Locate the cell with the specified text and output its (X, Y) center coordinate. 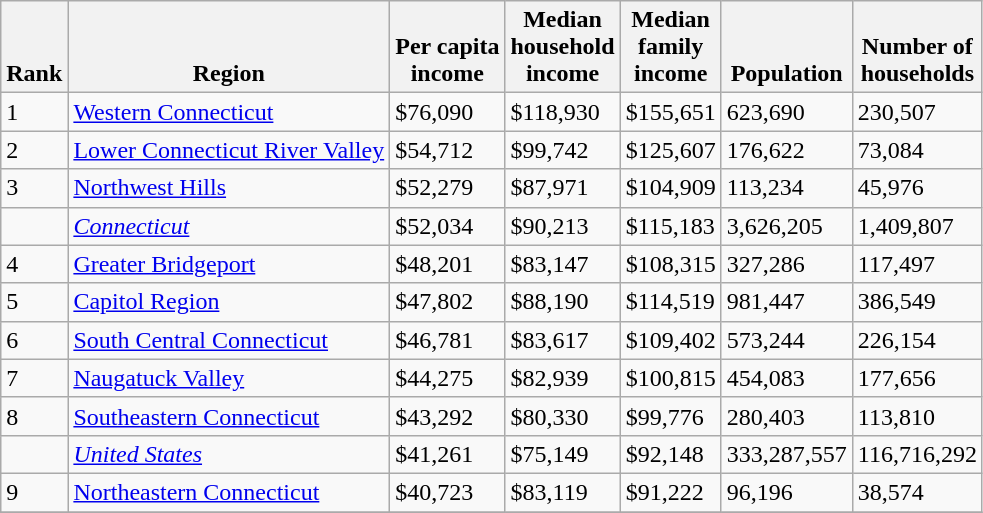
Medianhouseholdincome (562, 47)
Capitol Region (229, 302)
$46,781 (448, 340)
$52,034 (448, 226)
Northeastern Connecticut (229, 492)
117,497 (917, 264)
3,626,205 (786, 226)
$83,617 (562, 340)
327,286 (786, 264)
$82,939 (562, 378)
9 (34, 492)
177,656 (917, 378)
$40,723 (448, 492)
$43,292 (448, 416)
981,447 (786, 302)
United States (229, 454)
Western Connecticut (229, 112)
$90,213 (562, 226)
Lower Connecticut River Valley (229, 150)
$83,119 (562, 492)
5 (34, 302)
3 (34, 188)
116,716,292 (917, 454)
$52,279 (448, 188)
Southeastern Connecticut (229, 416)
$48,201 (448, 264)
280,403 (786, 416)
Rank (34, 47)
$104,909 (670, 188)
South Central Connecticut (229, 340)
$99,742 (562, 150)
$83,147 (562, 264)
$76,090 (448, 112)
333,287,557 (786, 454)
$75,149 (562, 454)
176,622 (786, 150)
Greater Bridgeport (229, 264)
$115,183 (670, 226)
96,196 (786, 492)
230,507 (917, 112)
1,409,807 (917, 226)
113,234 (786, 188)
$118,930 (562, 112)
$99,776 (670, 416)
7 (34, 378)
2 (34, 150)
6 (34, 340)
8 (34, 416)
$80,330 (562, 416)
1 (34, 112)
4 (34, 264)
$100,815 (670, 378)
226,154 (917, 340)
454,083 (786, 378)
$54,712 (448, 150)
$44,275 (448, 378)
$87,971 (562, 188)
$114,519 (670, 302)
$109,402 (670, 340)
386,549 (917, 302)
Population (786, 47)
$155,651 (670, 112)
$47,802 (448, 302)
45,976 (917, 188)
Medianfamilyincome (670, 47)
Naugatuck Valley (229, 378)
Number ofhouseholds (917, 47)
$125,607 (670, 150)
Per capitaincome (448, 47)
573,244 (786, 340)
38,574 (917, 492)
113,810 (917, 416)
$92,148 (670, 454)
$88,190 (562, 302)
623,690 (786, 112)
Northwest Hills (229, 188)
$108,315 (670, 264)
73,084 (917, 150)
$41,261 (448, 454)
$91,222 (670, 492)
Region (229, 47)
Connecticut (229, 226)
